From the cell containing the given text, extract its center point as [X, Y] coordinate. 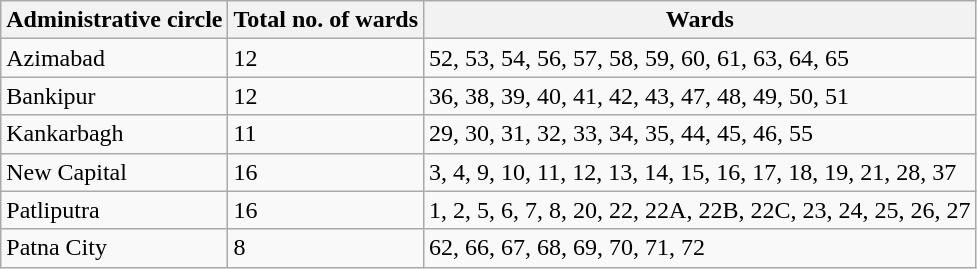
Patna City [114, 248]
52, 53, 54, 56, 57, 58, 59, 60, 61, 63, 64, 65 [700, 58]
Administrative circle [114, 20]
Kankarbagh [114, 134]
1, 2, 5, 6, 7, 8, 20, 22, 22A, 22B, 22C, 23, 24, 25, 26, 27 [700, 210]
11 [326, 134]
36, 38, 39, 40, 41, 42, 43, 47, 48, 49, 50, 51 [700, 96]
Total no. of wards [326, 20]
Patliputra [114, 210]
3, 4, 9, 10, 11, 12, 13, 14, 15, 16, 17, 18, 19, 21, 28, 37 [700, 172]
29, 30, 31, 32, 33, 34, 35, 44, 45, 46, 55 [700, 134]
Bankipur [114, 96]
New Capital [114, 172]
Azimabad [114, 58]
62, 66, 67, 68, 69, 70, 71, 72 [700, 248]
Wards [700, 20]
8 [326, 248]
